Locate the cell with the specified text and output its [X, Y] center coordinate. 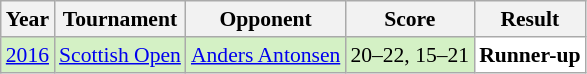
Scottish Open [120, 55]
2016 [28, 55]
Runner-up [530, 55]
Score [410, 19]
Opponent [266, 19]
20–22, 15–21 [410, 55]
Result [530, 19]
Anders Antonsen [266, 55]
Tournament [120, 19]
Year [28, 19]
